Identify which cell holds the provided text, then report its (x, y) central coordinate. 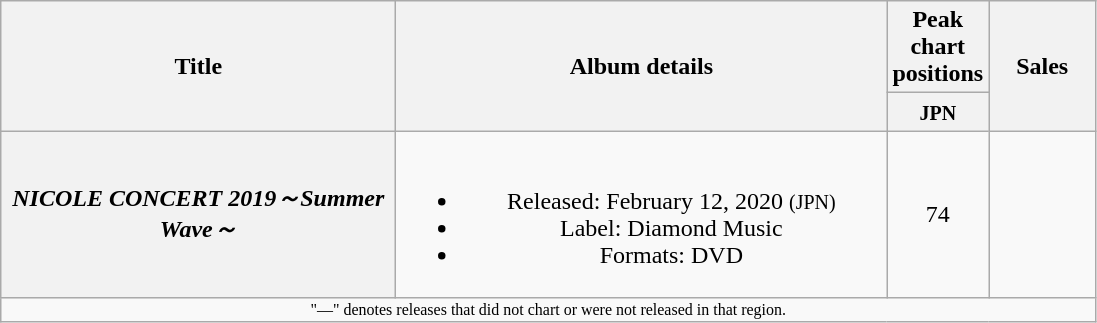
JPN (938, 112)
"—" denotes releases that did not chart or were not released in that region. (548, 310)
Album details (642, 66)
Peak chart positions (938, 47)
NICOLE CONCERT 2019～Summer Wave～ (198, 214)
Released: February 12, 2020 (JPN)Label: Diamond MusicFormats: DVD (642, 214)
Title (198, 66)
Sales (1042, 66)
74 (938, 214)
